Identify which cell holds the provided text, then report its [x, y] central coordinate. 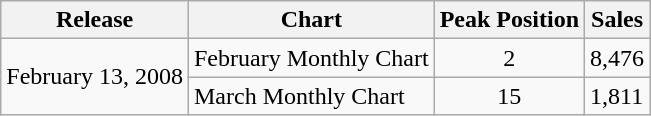
Chart [311, 20]
March Monthly Chart [311, 96]
Sales [618, 20]
8,476 [618, 58]
Release [95, 20]
February Monthly Chart [311, 58]
2 [509, 58]
Peak Position [509, 20]
1,811 [618, 96]
February 13, 2008 [95, 77]
15 [509, 96]
